Search for the cell housing the specified text and yield its [x, y] center coordinate. 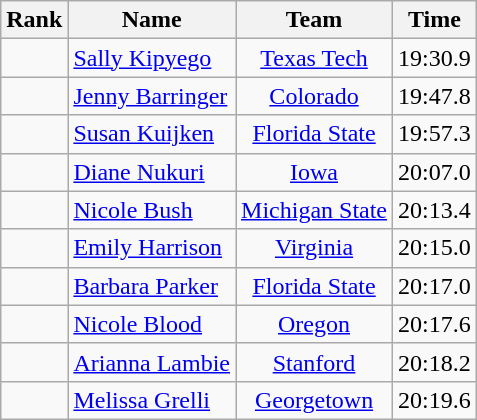
Rank [34, 20]
19:57.3 [435, 134]
Stanford [314, 362]
Diane Nukuri [152, 172]
19:47.8 [435, 96]
20:15.0 [435, 248]
20:19.6 [435, 400]
20:13.4 [435, 210]
20:18.2 [435, 362]
Arianna Lambie [152, 362]
Virginia [314, 248]
Name [152, 20]
Nicole Blood [152, 324]
Barbara Parker [152, 286]
Iowa [314, 172]
20:17.6 [435, 324]
Emily Harrison [152, 248]
Texas Tech [314, 58]
Oregon [314, 324]
Team [314, 20]
Georgetown [314, 400]
20:17.0 [435, 286]
Colorado [314, 96]
Time [435, 20]
19:30.9 [435, 58]
Susan Kuijken [152, 134]
Michigan State [314, 210]
Sally Kipyego [152, 58]
Nicole Bush [152, 210]
Melissa Grelli [152, 400]
Jenny Barringer [152, 96]
20:07.0 [435, 172]
